Extract the [x, y] coordinate from the center of the cell holding the provided text.  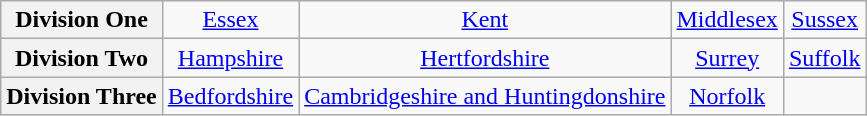
Bedfordshire [230, 96]
Kent [485, 20]
Division One [82, 20]
Cambridgeshire and Huntingdonshire [485, 96]
Middlesex [727, 20]
Essex [230, 20]
Hampshire [230, 58]
Sussex [824, 20]
Suffolk [824, 58]
Division Three [82, 96]
Division Two [82, 58]
Surrey [727, 58]
Hertfordshire [485, 58]
Norfolk [727, 96]
